Determine the [x, y] coordinate at the center of the cell enclosing the given text.  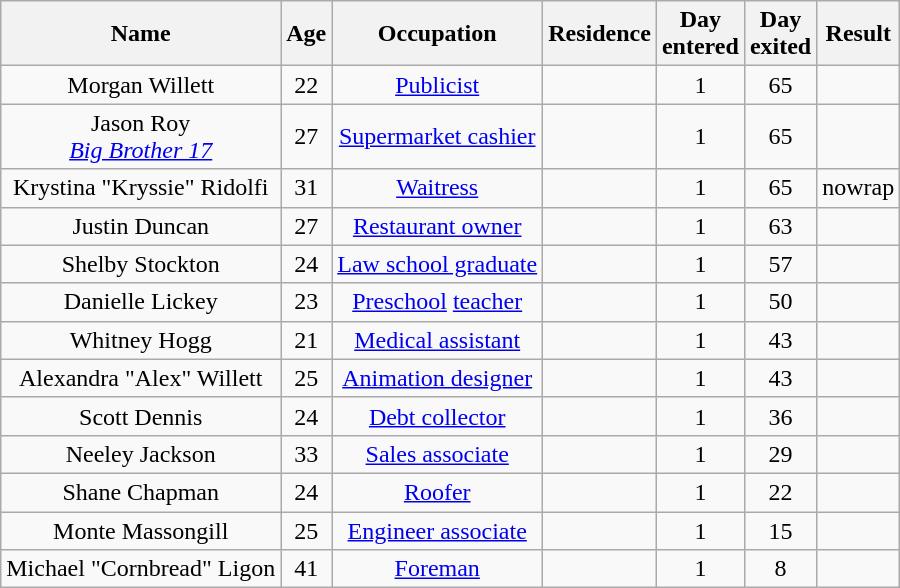
63 [780, 226]
Roofer [438, 492]
Foreman [438, 569]
Result [858, 34]
Supermarket cashier [438, 136]
Engineer associate [438, 531]
29 [780, 454]
Alexandra "Alex" Willett [141, 378]
Dayexited [780, 34]
Jason RoyBig Brother 17 [141, 136]
Residence [600, 34]
Krystina "Kryssie" Ridolfi [141, 188]
15 [780, 531]
nowrap [858, 188]
Morgan Willett [141, 85]
Neeley Jackson [141, 454]
Dayentered [700, 34]
Sales associate [438, 454]
36 [780, 416]
Scott Dennis [141, 416]
Publicist [438, 85]
Michael "Cornbread" Ligon [141, 569]
41 [306, 569]
57 [780, 264]
Preschool teacher [438, 302]
Waitress [438, 188]
Age [306, 34]
21 [306, 340]
Occupation [438, 34]
Medical assistant [438, 340]
Justin Duncan [141, 226]
8 [780, 569]
Monte Massongill [141, 531]
Name [141, 34]
50 [780, 302]
Debt collector [438, 416]
31 [306, 188]
23 [306, 302]
Animation designer [438, 378]
Shane Chapman [141, 492]
Restaurant owner [438, 226]
Whitney Hogg [141, 340]
Shelby Stockton [141, 264]
33 [306, 454]
Law school graduate [438, 264]
Danielle Lickey [141, 302]
